Search for the cell housing the specified text and yield its (X, Y) center coordinate. 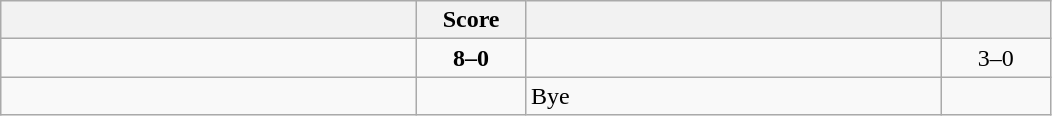
8–0 (472, 58)
3–0 (996, 58)
Score (472, 20)
Bye (733, 96)
